Extract the [x, y] coordinate from the center of the cell holding the provided text.  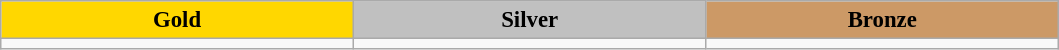
Gold [178, 20]
Bronze [882, 20]
Silver [530, 20]
